Return the (x, y) coordinate for the center point of the cell that contains the specified text.  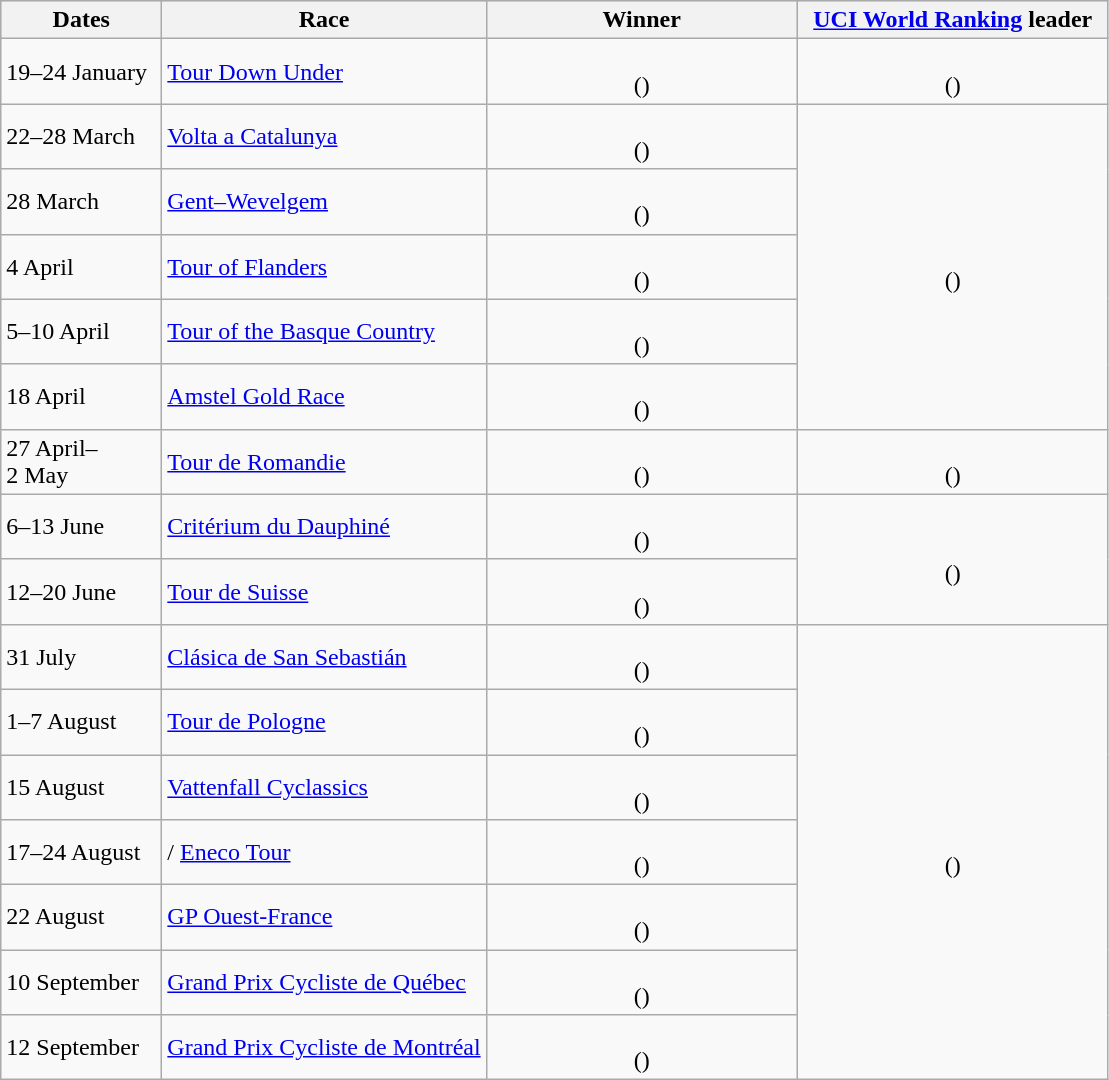
/ Eneco Tour (324, 852)
15 August (82, 786)
Vattenfall Cyclassics (324, 786)
4 April (82, 266)
Dates (82, 20)
31 July (82, 656)
28 March (82, 202)
Grand Prix Cycliste de Montréal (324, 1048)
Grand Prix Cycliste de Québec (324, 982)
27 April–2 May (82, 462)
Tour of the Basque Country (324, 332)
19–24 January (82, 72)
Tour de Romandie (324, 462)
22 August (82, 918)
Tour Down Under (324, 72)
18 April (82, 396)
1–7 August (82, 722)
Tour de Suisse (324, 592)
22–28 March (82, 136)
17–24 August (82, 852)
5–10 April (82, 332)
12 September (82, 1048)
6–13 June (82, 526)
Tour de Pologne (324, 722)
GP Ouest-France (324, 918)
Gent–Wevelgem (324, 202)
12–20 June (82, 592)
10 September (82, 982)
Race (324, 20)
Critérium du Dauphiné (324, 526)
Tour of Flanders (324, 266)
UCI World Ranking leader (952, 20)
Clásica de San Sebastián (324, 656)
Volta a Catalunya (324, 136)
Winner (642, 20)
Amstel Gold Race (324, 396)
